Return the [x, y] coordinate for the center point of the cell that contains the specified text.  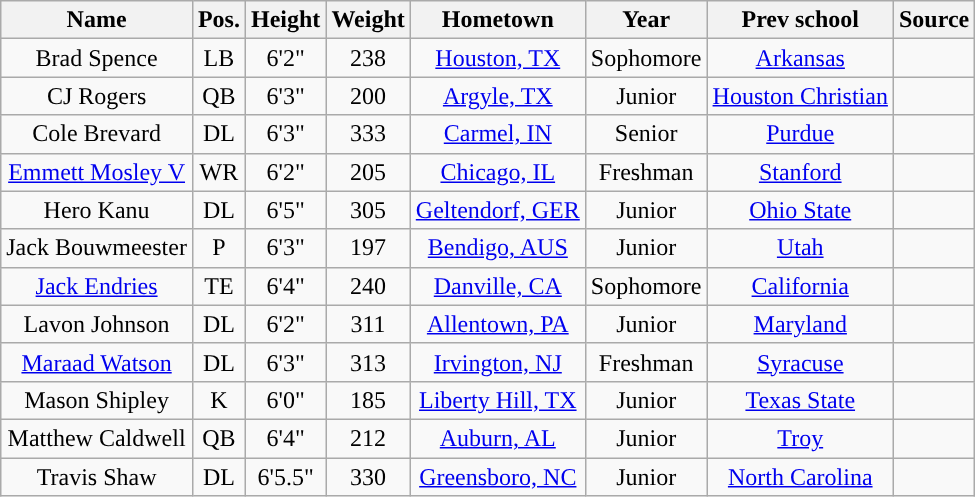
Houston Christian [800, 96]
200 [368, 96]
Purdue [800, 134]
Mason Shipley [97, 400]
Matthew Caldwell [97, 438]
Auburn, AL [498, 438]
TE [218, 286]
Maraad Watson [97, 362]
Chicago, IL [498, 172]
6'5" [285, 210]
Allentown, PA [498, 324]
Year [646, 20]
Liberty Hill, TX [498, 400]
Greensboro, NC [498, 477]
205 [368, 172]
197 [368, 248]
Prev school [800, 20]
Utah [800, 248]
311 [368, 324]
K [218, 400]
Source [934, 20]
Emmett Mosley V [97, 172]
Hero Kanu [97, 210]
240 [368, 286]
313 [368, 362]
WR [218, 172]
CJ Rogers [97, 96]
Carmel, IN [498, 134]
North Carolina [800, 477]
305 [368, 210]
238 [368, 58]
212 [368, 438]
Pos. [218, 20]
Argyle, TX [498, 96]
Danville, CA [498, 286]
Troy [800, 438]
6'0" [285, 400]
330 [368, 477]
Irvington, NJ [498, 362]
333 [368, 134]
Senior [646, 134]
Height [285, 20]
Jack Bouwmeester [97, 248]
Stanford [800, 172]
Weight [368, 20]
Brad Spence [97, 58]
California [800, 286]
Geltendorf, GER [498, 210]
6'5.5" [285, 477]
Bendigo, AUS [498, 248]
Hometown [498, 20]
Jack Endries [97, 286]
Travis Shaw [97, 477]
Texas State [800, 400]
Cole Brevard [97, 134]
Houston, TX [498, 58]
LB [218, 58]
Maryland [800, 324]
Ohio State [800, 210]
Name [97, 20]
Lavon Johnson [97, 324]
185 [368, 400]
Arkansas [800, 58]
Syracuse [800, 362]
P [218, 248]
